Determine the (x, y) coordinate at the center of the cell enclosing the given text.  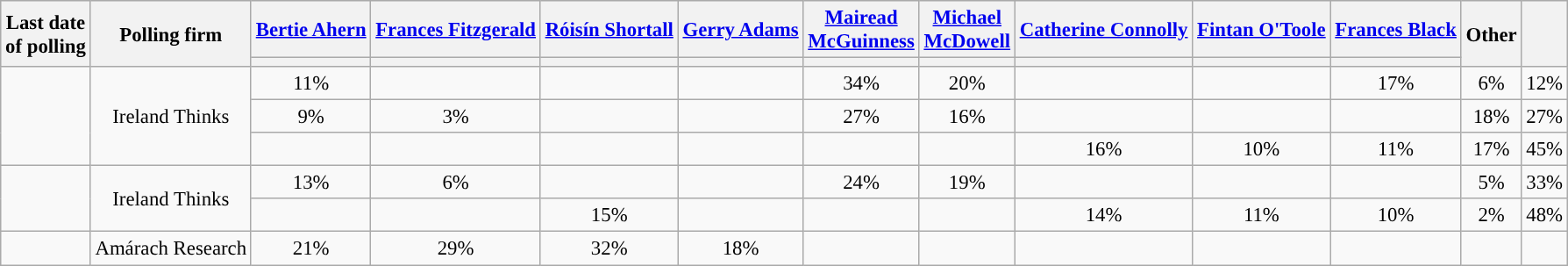
Amárach Research (170, 248)
32% (609, 248)
12% (1544, 83)
14% (1103, 215)
2% (1491, 215)
Mairead McGuinness (861, 30)
20% (966, 83)
33% (1544, 183)
Fintan O'Toole (1261, 30)
19% (966, 183)
13% (310, 183)
5% (1491, 183)
29% (456, 248)
45% (1544, 149)
Bertie Ahern (310, 30)
Michael McDowell (966, 30)
Polling firm (170, 33)
34% (861, 83)
Last dateof polling (46, 33)
Gerry Adams (740, 30)
Catherine Connolly (1103, 30)
48% (1544, 215)
Other (1491, 33)
Róisín Shortall (609, 30)
Frances Fitzgerald (456, 30)
9% (310, 117)
21% (310, 248)
15% (609, 215)
24% (861, 183)
Frances Black (1396, 30)
3% (456, 117)
